Find where the given text appears and provide that cell's center as (x, y) coordinate. 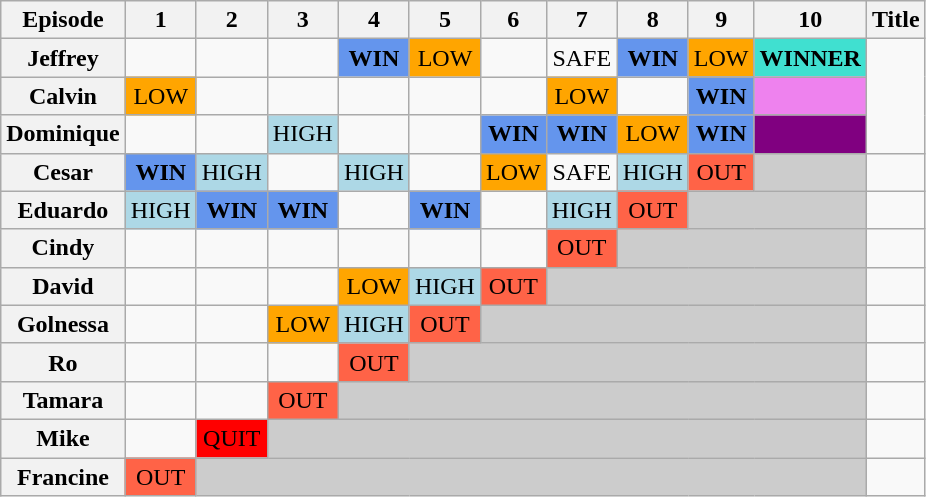
Eduardo (63, 210)
QUIT (232, 438)
Calvin (63, 96)
Ro (63, 362)
Title (896, 20)
1 (160, 20)
Jeffrey (63, 58)
9 (721, 20)
7 (582, 20)
6 (513, 20)
5 (444, 20)
2 (232, 20)
Francine (63, 477)
Cesar (63, 172)
Mike (63, 438)
Tamara (63, 400)
Episode (63, 20)
Dominique (63, 134)
Cindy (63, 248)
3 (302, 20)
David (63, 286)
Golnessa (63, 324)
10 (810, 20)
8 (652, 20)
4 (374, 20)
WINNER (810, 58)
